Locate the cell with the specified text and output its (x, y) center coordinate. 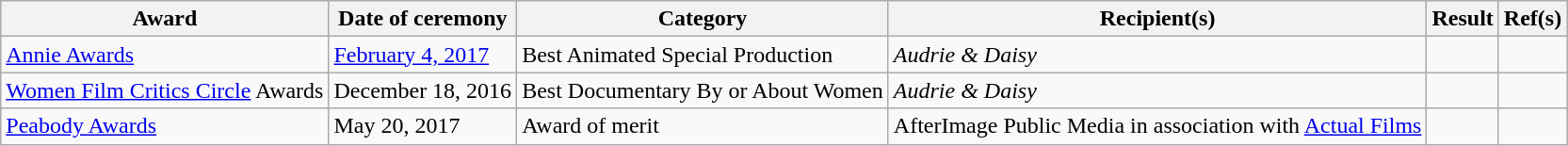
May 20, 2017 (423, 126)
Annie Awards (165, 55)
Result (1463, 19)
Peabody Awards (165, 126)
Category (703, 19)
February 4, 2017 (423, 55)
AfterImage Public Media in association with Actual Films (1157, 126)
Best Animated Special Production (703, 55)
Award of merit (703, 126)
December 18, 2016 (423, 90)
Women Film Critics Circle Awards (165, 90)
Best Documentary By or About Women (703, 90)
Award (165, 19)
Date of ceremony (423, 19)
Recipient(s) (1157, 19)
Ref(s) (1532, 19)
